Scan for the cell matching the given text and deliver its [X, Y] coordinate at center. 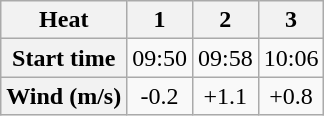
1 [160, 20]
Start time [64, 58]
09:50 [160, 58]
-0.2 [160, 96]
09:58 [225, 58]
2 [225, 20]
3 [291, 20]
+1.1 [225, 96]
+0.8 [291, 96]
Wind (m/s) [64, 96]
10:06 [291, 58]
Heat [64, 20]
